Return the (x, y) coordinate for the center point of the cell that contains the specified text.  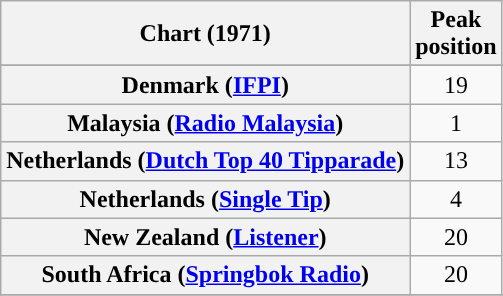
Netherlands (Dutch Top 40 Tipparade) (206, 161)
Peakposition (456, 34)
Chart (1971) (206, 34)
South Africa (Springbok Radio) (206, 275)
1 (456, 123)
Denmark (IFPI) (206, 85)
Netherlands (Single Tip) (206, 199)
4 (456, 199)
New Zealand (Listener) (206, 237)
Malaysia (Radio Malaysia) (206, 123)
13 (456, 161)
19 (456, 85)
